Pinpoint the cell where the given text exists, returning its [x, y] midpoint coordinate. 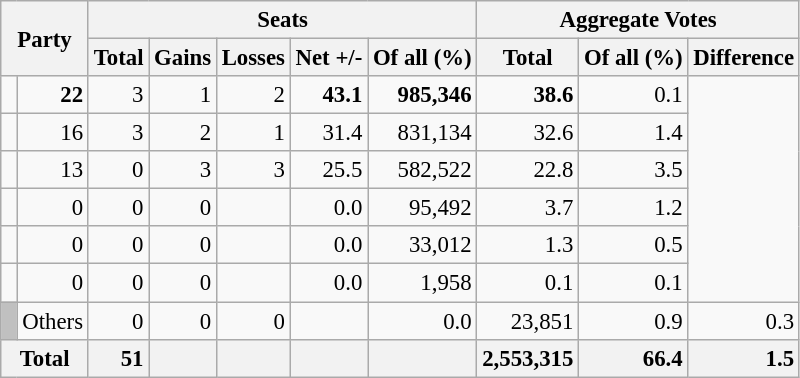
1.4 [634, 133]
985,346 [422, 95]
22.8 [528, 170]
33,012 [422, 245]
0.5 [634, 245]
2,553,315 [528, 358]
66.4 [634, 358]
1.5 [744, 358]
Difference [744, 58]
Seats [282, 20]
0.3 [744, 321]
51 [118, 358]
22 [52, 95]
16 [52, 133]
1,958 [422, 283]
Losses [253, 58]
3.5 [634, 170]
Aggregate Votes [638, 20]
Gains [183, 58]
95,492 [422, 208]
32.6 [528, 133]
38.6 [528, 95]
23,851 [528, 321]
25.5 [328, 170]
0.9 [634, 321]
Others [52, 321]
Net +/- [328, 58]
831,134 [422, 133]
43.1 [328, 95]
1.2 [634, 208]
Party [45, 38]
13 [52, 170]
3.7 [528, 208]
1.3 [528, 245]
31.4 [328, 133]
582,522 [422, 170]
